Capture the cell that displays the provided text and extract its [X, Y] central coordinate. 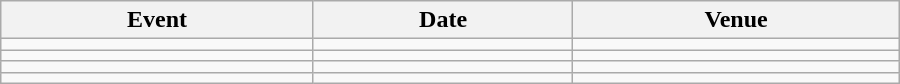
Date [443, 20]
Venue [736, 20]
Event [158, 20]
